Output the (X, Y) coordinate of the center of the cell containing the given text.  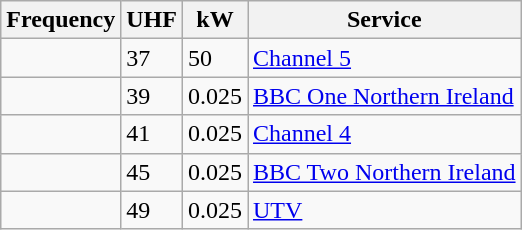
Channel 4 (385, 134)
Service (385, 20)
kW (214, 20)
49 (152, 210)
BBC Two Northern Ireland (385, 172)
UTV (385, 210)
BBC One Northern Ireland (385, 96)
41 (152, 134)
37 (152, 58)
50 (214, 58)
45 (152, 172)
Frequency (61, 20)
39 (152, 96)
UHF (152, 20)
Channel 5 (385, 58)
